Detect which cell encompasses the target text, then output its (X, Y) center coordinate. 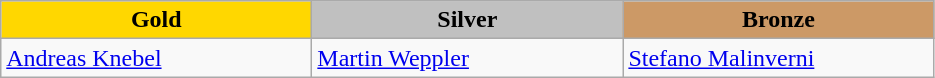
Bronze (778, 20)
Silver (468, 20)
Andreas Knebel (156, 58)
Martin Weppler (468, 58)
Stefano Malinverni (778, 58)
Gold (156, 20)
